Detect which cell encompasses the target text, then output its [X, Y] center coordinate. 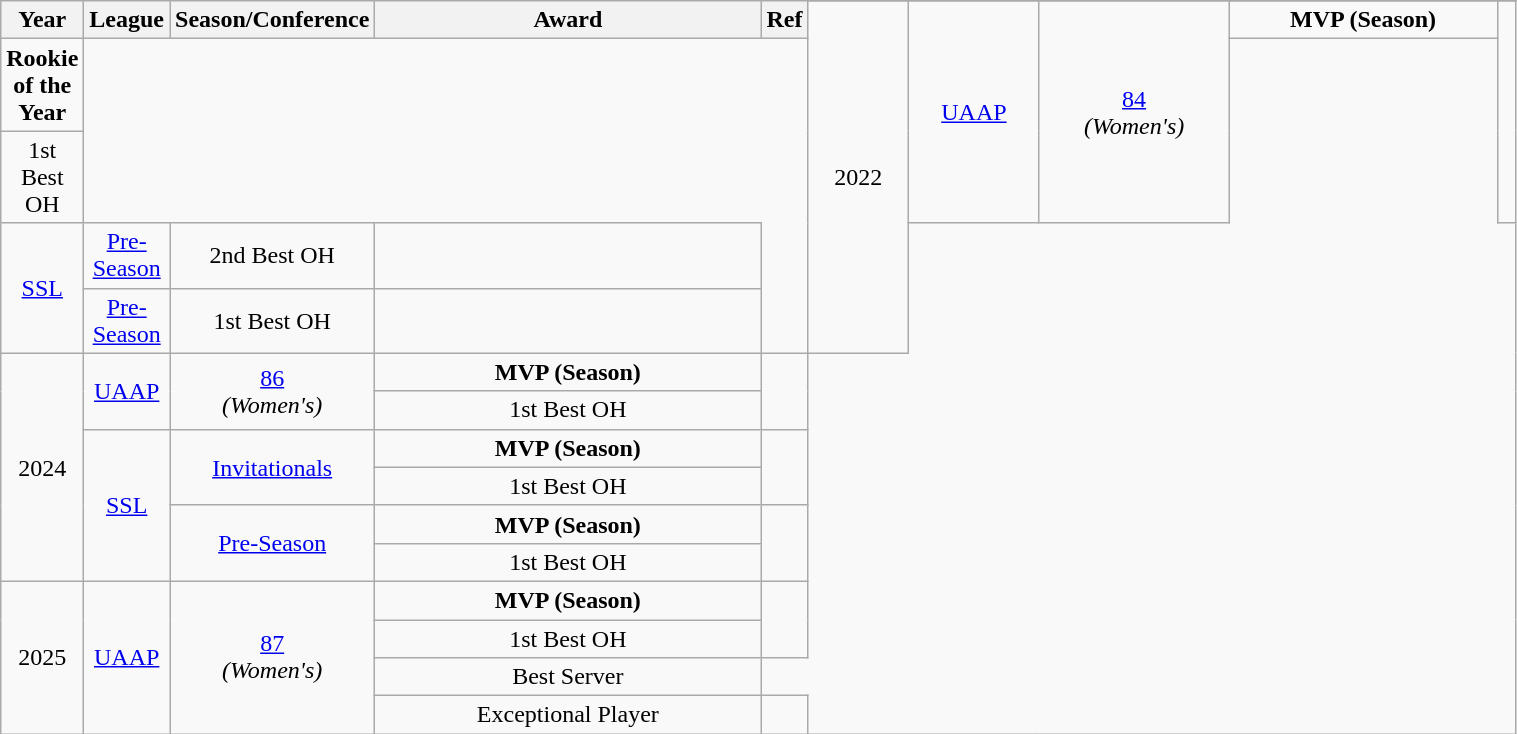
2024 [42, 467]
Rookie of the Year [42, 85]
League [127, 20]
2022 [858, 177]
84(Women's) [1134, 112]
87(Women's) [272, 657]
Exceptional Player [568, 715]
Ref [784, 20]
2025 [42, 657]
Award [568, 20]
86(Women's) [272, 391]
Season/Conference [272, 20]
Year [42, 20]
2nd Best OH [272, 256]
Best Server [568, 677]
Invitationals [272, 467]
